From the cell containing the given text, extract its center point as (X, Y) coordinate. 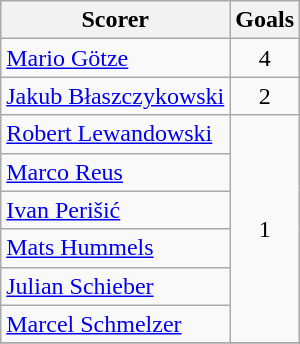
2 (265, 96)
Ivan Perišić (116, 210)
1 (265, 229)
Mats Hummels (116, 248)
Scorer (116, 20)
Robert Lewandowski (116, 134)
Julian Schieber (116, 286)
Marco Reus (116, 172)
Jakub Błaszczykowski (116, 96)
Goals (265, 20)
Mario Götze (116, 58)
Marcel Schmelzer (116, 324)
4 (265, 58)
